For the text-containing cell, return its midpoint in (X, Y) coordinate format. 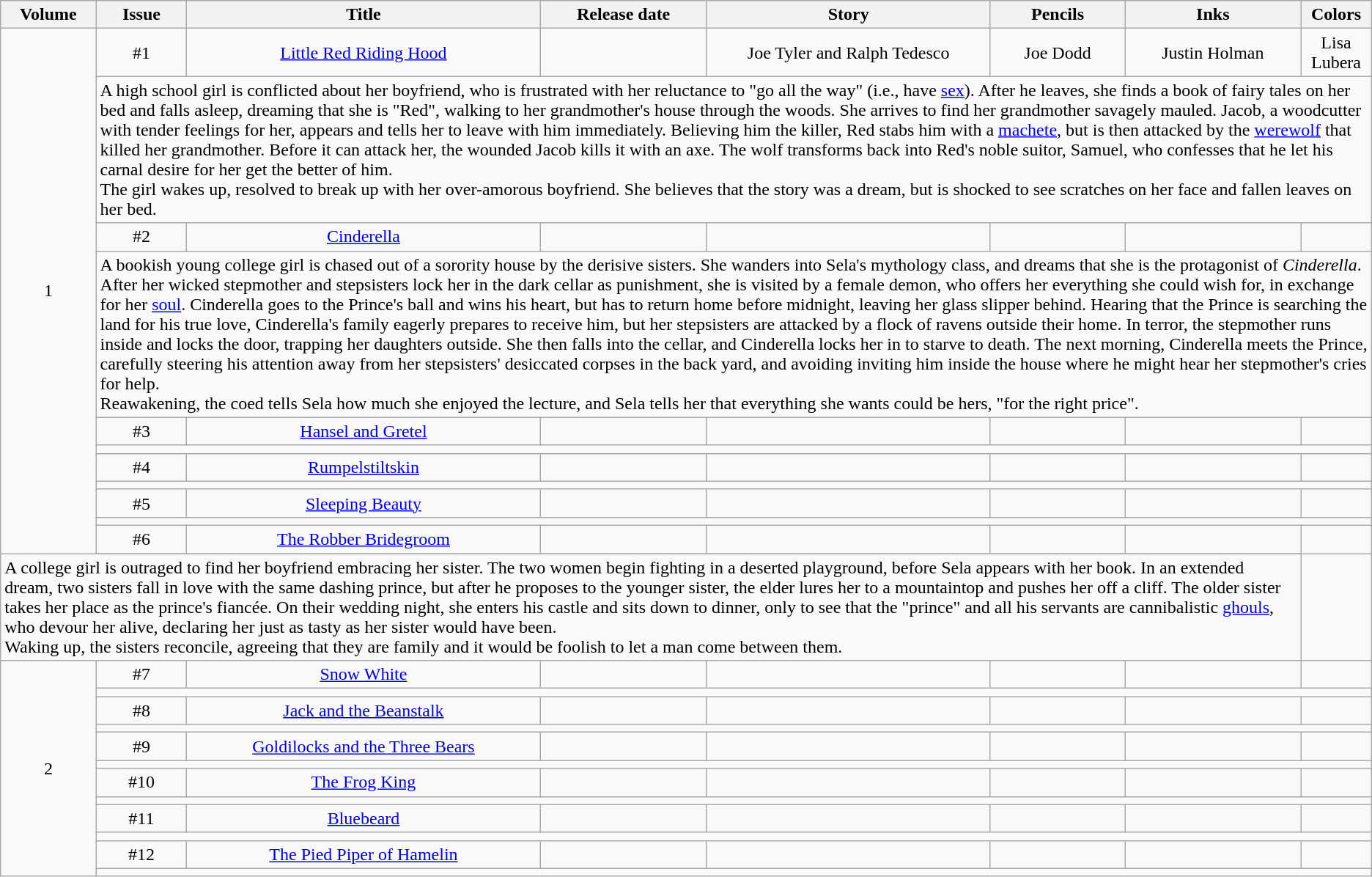
Release date (623, 15)
Snow White (364, 675)
#6 (141, 539)
Justin Holman (1213, 53)
Cinderella (364, 237)
Rumpelstiltskin (364, 467)
1 (48, 291)
Sleeping Beauty (364, 503)
Bluebeard (364, 818)
#2 (141, 237)
Issue (141, 15)
Joe Tyler and Ralph Tedesco (849, 53)
Hansel and Gretel (364, 431)
2 (48, 768)
#8 (141, 711)
The Frog King (364, 782)
Goldilocks and the Three Bears (364, 746)
#4 (141, 467)
#12 (141, 854)
Inks (1213, 15)
#3 (141, 431)
#9 (141, 746)
#7 (141, 675)
Little Red Riding Hood (364, 53)
Colors (1336, 15)
The Pied Piper of Hamelin (364, 854)
The Robber Bridegroom (364, 539)
Title (364, 15)
#11 (141, 818)
#1 (141, 53)
Lisa Lubera (1336, 53)
Jack and the Beanstalk (364, 711)
Story (849, 15)
#10 (141, 782)
Pencils (1058, 15)
Volume (48, 15)
#5 (141, 503)
Joe Dodd (1058, 53)
